Provide the [X, Y] coordinate of the cell's center where the given text is located.  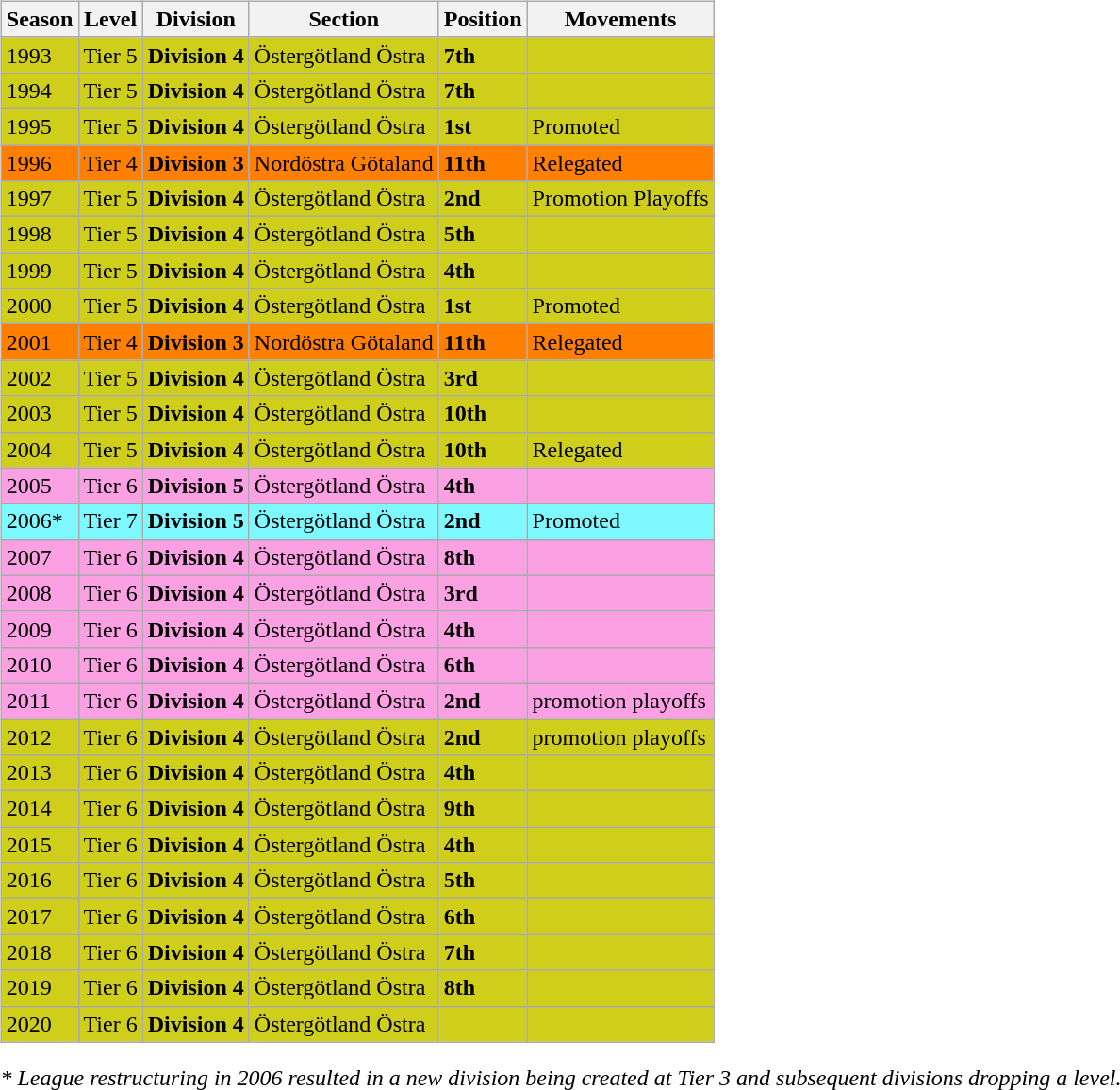
2017 [40, 917]
2014 [40, 809]
9th [483, 809]
2000 [40, 306]
2011 [40, 701]
2001 [40, 342]
2007 [40, 557]
2004 [40, 450]
2006* [40, 521]
Division [196, 19]
2005 [40, 486]
Promotion Playoffs [620, 199]
1993 [40, 55]
1999 [40, 271]
2016 [40, 881]
Season [40, 19]
Position [483, 19]
2002 [40, 378]
1996 [40, 163]
2003 [40, 414]
2009 [40, 629]
Level [110, 19]
1997 [40, 199]
Movements [620, 19]
1995 [40, 126]
2013 [40, 773]
2008 [40, 593]
2015 [40, 845]
2020 [40, 1024]
2018 [40, 952]
2019 [40, 988]
Section [343, 19]
2010 [40, 665]
1998 [40, 235]
1994 [40, 91]
2012 [40, 736]
Tier 7 [110, 521]
